Scan for the cell matching the given text and deliver its [X, Y] coordinate at center. 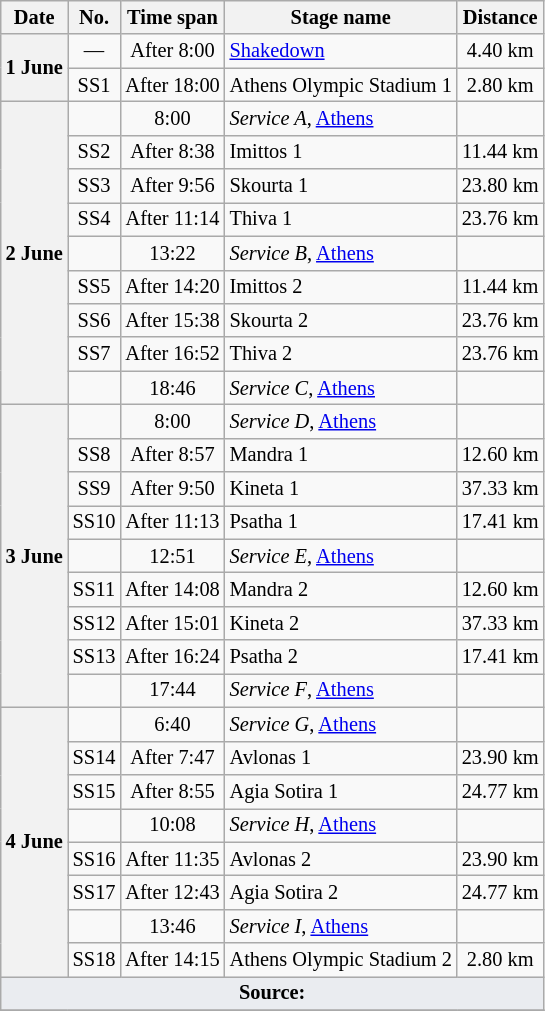
After 11:13 [172, 522]
After 18:00 [172, 85]
After 11:14 [172, 219]
Service G, Athens [341, 724]
— [94, 51]
Thiva 2 [341, 354]
1 June [34, 68]
SS4 [94, 219]
Imittos 2 [341, 287]
17:44 [172, 690]
2 June [34, 252]
SS1 [94, 85]
No. [94, 17]
SS14 [94, 758]
After 15:01 [172, 623]
SS6 [94, 320]
After 16:52 [172, 354]
SS18 [94, 960]
Agia Sotira 1 [341, 791]
Skourta 1 [341, 186]
Source: [272, 993]
Service B, Athens [341, 253]
6:40 [172, 724]
13:46 [172, 926]
SS16 [94, 859]
Shakedown [341, 51]
Avlonas 2 [341, 859]
After 15:38 [172, 320]
After 11:35 [172, 859]
Skourta 2 [341, 320]
Service E, Athens [341, 556]
3 June [34, 556]
4 June [34, 842]
After 9:50 [172, 489]
Date [34, 17]
After 16:24 [172, 657]
Kineta 1 [341, 489]
SS3 [94, 186]
SS9 [94, 489]
Distance [500, 17]
SS7 [94, 354]
Athens Olympic Stadium 1 [341, 85]
SS2 [94, 152]
SS8 [94, 455]
After 14:15 [172, 960]
SS10 [94, 522]
13:22 [172, 253]
12:51 [172, 556]
Avlonas 1 [341, 758]
Service D, Athens [341, 421]
Service C, Athens [341, 388]
Imittos 1 [341, 152]
SS5 [94, 287]
After 7:47 [172, 758]
SS11 [94, 589]
After 8:00 [172, 51]
Stage name [341, 17]
Psatha 2 [341, 657]
Mandra 2 [341, 589]
After 8:38 [172, 152]
Psatha 1 [341, 522]
Service H, Athens [341, 825]
After 14:20 [172, 287]
18:46 [172, 388]
SS12 [94, 623]
23.80 km [500, 186]
After 8:57 [172, 455]
SS17 [94, 892]
Mandra 1 [341, 455]
After 8:55 [172, 791]
Service I, Athens [341, 926]
After 9:56 [172, 186]
Service F, Athens [341, 690]
Time span [172, 17]
10:08 [172, 825]
After 14:08 [172, 589]
SS13 [94, 657]
4.40 km [500, 51]
Athens Olympic Stadium 2 [341, 960]
SS15 [94, 791]
Thiva 1 [341, 219]
Service A, Athens [341, 118]
Kineta 2 [341, 623]
After 12:43 [172, 892]
Agia Sotira 2 [341, 892]
